Provide the (x, y) coordinate of the cell's center where the given text is located.  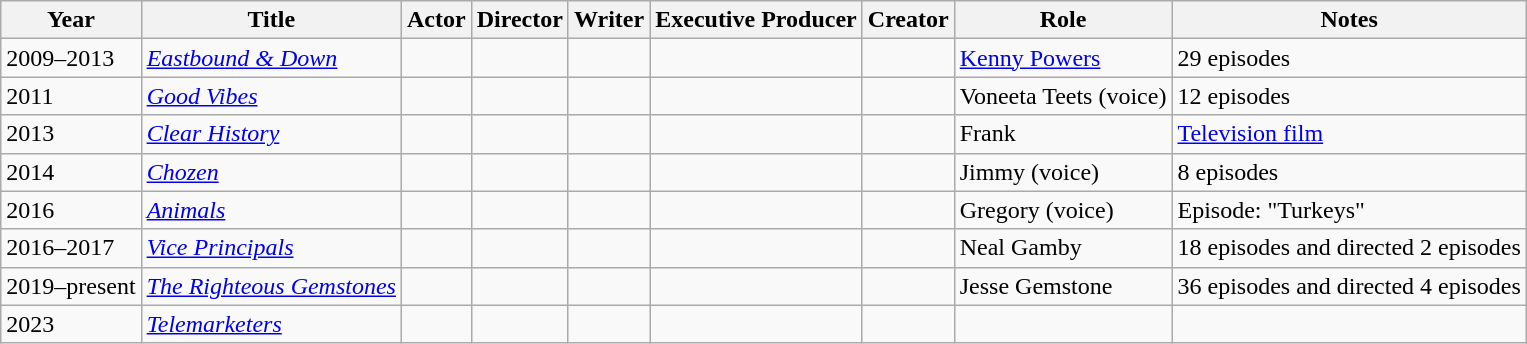
Kenny Powers (1063, 58)
2016–2017 (71, 248)
Telemarketers (271, 324)
Frank (1063, 134)
Jimmy (voice) (1063, 172)
Television film (1349, 134)
Title (271, 20)
29 episodes (1349, 58)
Chozen (271, 172)
8 episodes (1349, 172)
Actor (436, 20)
Clear History (271, 134)
Jesse Gemstone (1063, 286)
18 episodes and directed 2 episodes (1349, 248)
12 episodes (1349, 96)
Executive Producer (756, 20)
The Righteous Gemstones (271, 286)
Episode: "Turkeys" (1349, 210)
Writer (608, 20)
2016 (71, 210)
Neal Gamby (1063, 248)
Vice Principals (271, 248)
Director (520, 20)
Notes (1349, 20)
2011 (71, 96)
Animals (271, 210)
Voneeta Teets (voice) (1063, 96)
Role (1063, 20)
2019–present (71, 286)
36 episodes and directed 4 episodes (1349, 286)
Creator (908, 20)
Gregory (voice) (1063, 210)
2023 (71, 324)
2013 (71, 134)
Good Vibes (271, 96)
Year (71, 20)
2009–2013 (71, 58)
2014 (71, 172)
Eastbound & Down (271, 58)
